Search for the cell housing the specified text and yield its (x, y) center coordinate. 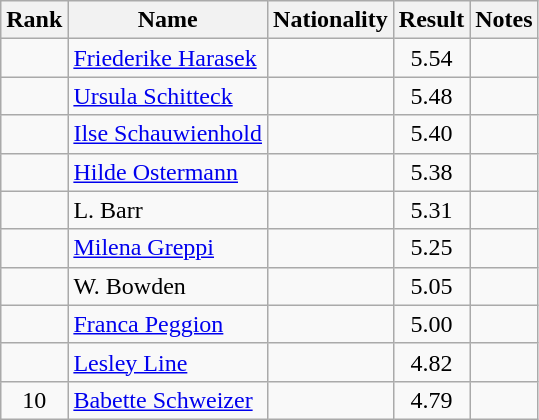
5.54 (431, 58)
5.48 (431, 96)
Friederike Harasek (168, 58)
Nationality (331, 20)
Hilde Ostermann (168, 172)
L. Barr (168, 210)
Ilse Schauwienhold (168, 134)
Babette Schweizer (168, 400)
5.00 (431, 324)
4.82 (431, 362)
Rank (34, 20)
Result (431, 20)
5.38 (431, 172)
5.05 (431, 286)
Lesley Line (168, 362)
5.25 (431, 248)
5.31 (431, 210)
10 (34, 400)
5.40 (431, 134)
Franca Peggion (168, 324)
Name (168, 20)
Milena Greppi (168, 248)
W. Bowden (168, 286)
4.79 (431, 400)
Notes (504, 20)
Ursula Schitteck (168, 96)
